Locate the cell with the specified text and output its [x, y] center coordinate. 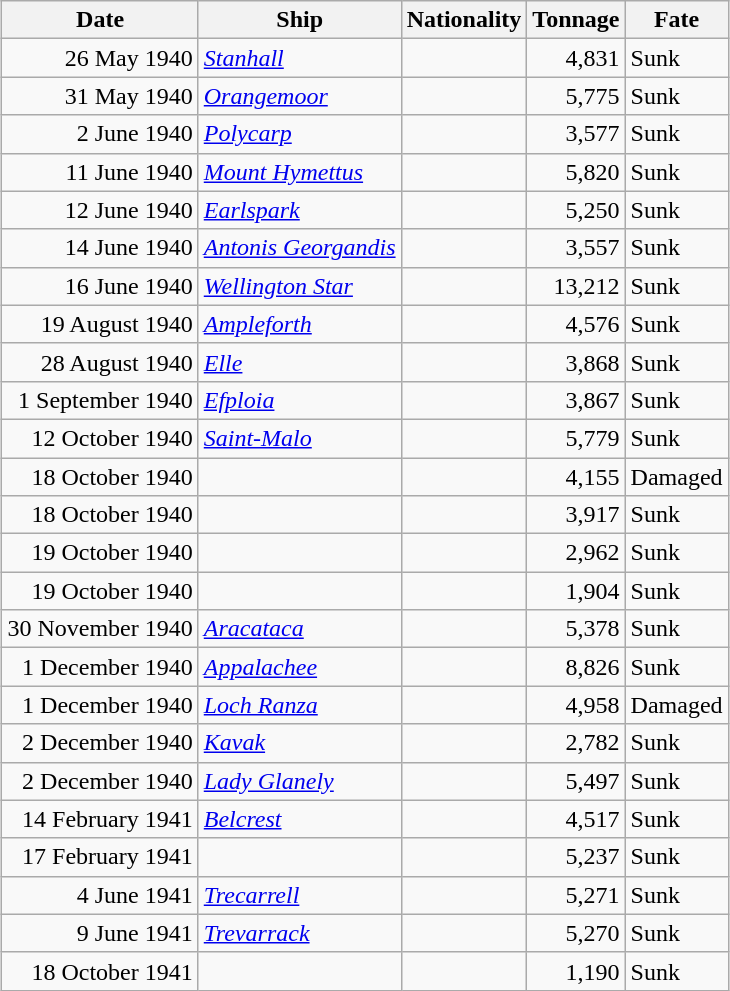
5,497 [576, 781]
Lady Glanely [300, 781]
Antonis Georgandis [300, 248]
4,517 [576, 819]
3,917 [576, 515]
Aracataca [300, 629]
Nationality [464, 20]
12 October 1940 [100, 438]
13,212 [576, 286]
28 August 1940 [100, 362]
Loch Ranza [300, 705]
4 June 1941 [100, 895]
14 February 1941 [100, 819]
3,577 [576, 134]
4,155 [576, 477]
Wellington Star [300, 286]
5,775 [576, 96]
16 June 1940 [100, 286]
2,962 [576, 553]
5,779 [576, 438]
Ship [300, 20]
Trecarrell [300, 895]
Appalachee [300, 667]
5,271 [576, 895]
9 June 1941 [100, 933]
5,820 [576, 172]
4,831 [576, 58]
Date [100, 20]
3,557 [576, 248]
Efploia [300, 400]
30 November 1940 [100, 629]
8,826 [576, 667]
Earlspark [300, 210]
Polycarp [300, 134]
1 September 1940 [100, 400]
Elle [300, 362]
Orangemoor [300, 96]
5,270 [576, 933]
31 May 1940 [100, 96]
Mount Hymettus [300, 172]
2,782 [576, 743]
19 August 1940 [100, 324]
1,190 [576, 971]
Fate [676, 20]
4,576 [576, 324]
Kavak [300, 743]
Belcrest [300, 819]
4,958 [576, 705]
3,867 [576, 400]
3,868 [576, 362]
Ampleforth [300, 324]
Stanhall [300, 58]
18 October 1941 [100, 971]
26 May 1940 [100, 58]
Saint-Malo [300, 438]
14 June 1940 [100, 248]
5,237 [576, 857]
1,904 [576, 591]
5,378 [576, 629]
11 June 1940 [100, 172]
5,250 [576, 210]
17 February 1941 [100, 857]
Trevarrack [300, 933]
12 June 1940 [100, 210]
2 June 1940 [100, 134]
Tonnage [576, 20]
